For the text-containing cell, return its midpoint in (x, y) coordinate format. 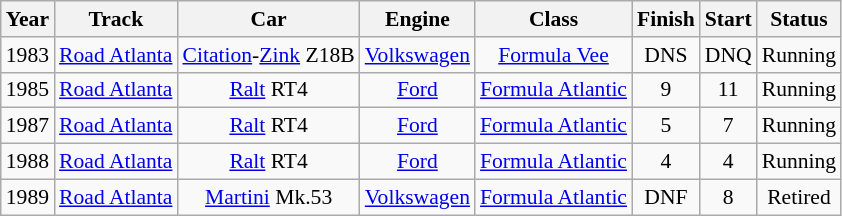
Car (268, 19)
7 (728, 126)
Formula Vee (554, 55)
1989 (28, 197)
Retired (799, 197)
Class (554, 19)
DNQ (728, 55)
1988 (28, 162)
DNF (666, 197)
1987 (28, 126)
Year (28, 19)
DNS (666, 55)
Martini Mk.53 (268, 197)
1983 (28, 55)
11 (728, 90)
Citation-Zink Z18B (268, 55)
9 (666, 90)
Status (799, 19)
Finish (666, 19)
Track (116, 19)
5 (666, 126)
8 (728, 197)
Start (728, 19)
Engine (418, 19)
1985 (28, 90)
